Locate the cell with the specified text and output its (X, Y) center coordinate. 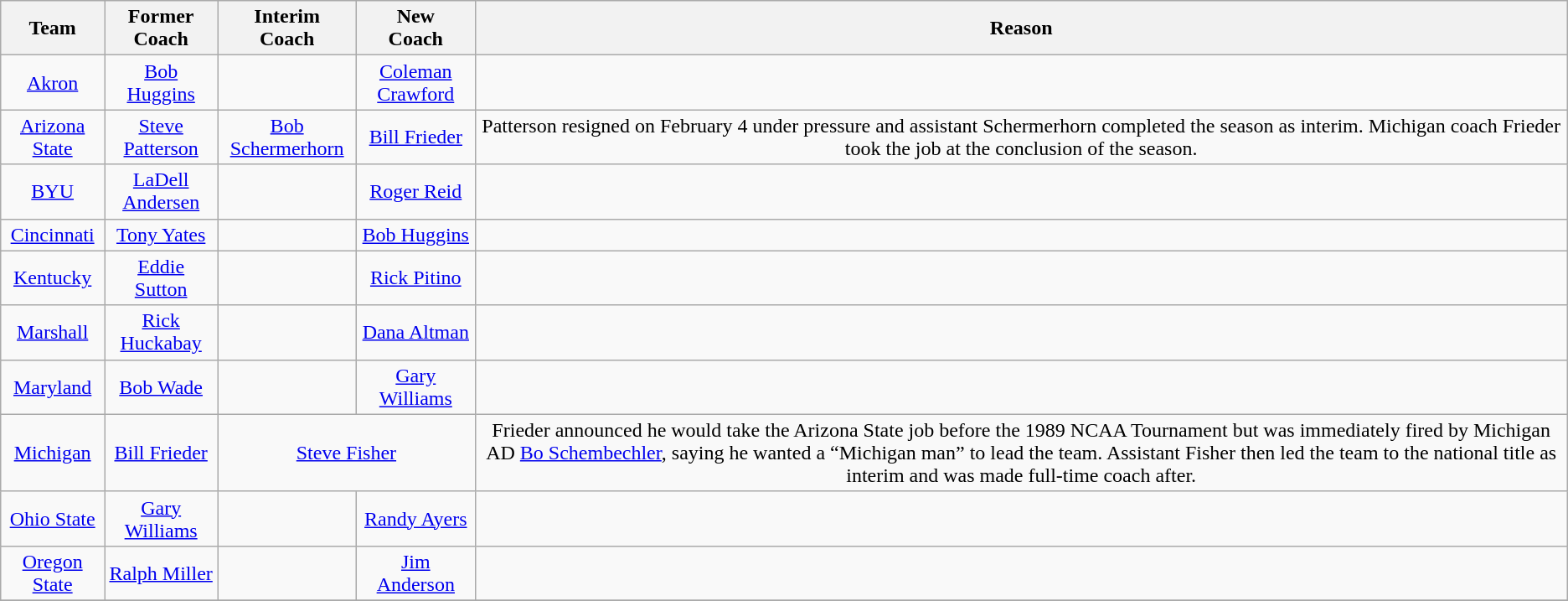
Jim Anderson (416, 573)
Randy Ayers (416, 518)
InterimCoach (287, 28)
Ohio State (53, 518)
Bob Wade (161, 387)
NewCoach (416, 28)
Maryland (53, 387)
Eddie Sutton (161, 278)
Steve Fisher (347, 453)
Rick Huckabay (161, 332)
BYU (53, 191)
Cincinnati (53, 235)
Team (53, 28)
Marshall (53, 332)
Kentucky (53, 278)
Dana Altman (416, 332)
Coleman Crawford (416, 82)
Bob Schermerhorn (287, 137)
Ralph Miller (161, 573)
LaDell Andersen (161, 191)
Oregon State (53, 573)
Roger Reid (416, 191)
Tony Yates (161, 235)
Arizona State (53, 137)
Rick Pitino (416, 278)
Akron (53, 82)
FormerCoach (161, 28)
Michigan (53, 453)
Reason (1021, 28)
Steve Patterson (161, 137)
